Determine the (X, Y) coordinate at the center of the cell enclosing the given text.  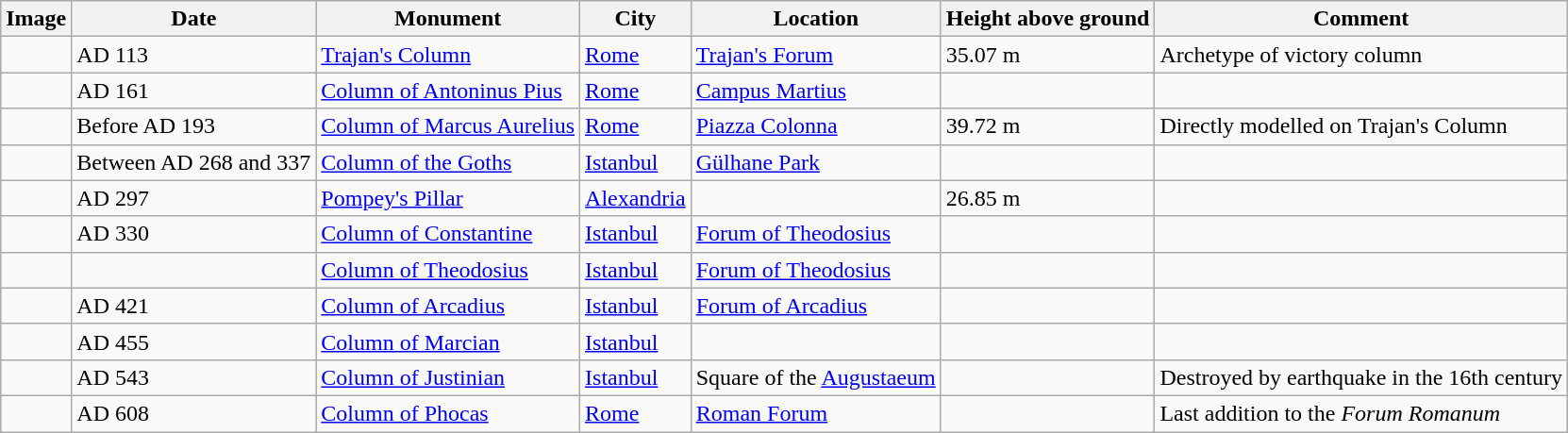
Alexandria (636, 198)
Monument (448, 19)
AD 421 (194, 306)
Square of the Augustaeum (815, 377)
Height above ground (1047, 19)
Before AD 193 (194, 126)
Comment (1361, 19)
39.72 m (1047, 126)
Column of Marcian (448, 341)
Column of the Goths (448, 162)
Directly modelled on Trajan's Column (1361, 126)
Between AD 268 and 337 (194, 162)
Trajan's Forum (815, 55)
Location (815, 19)
AD 608 (194, 413)
AD 161 (194, 91)
AD 113 (194, 55)
Image (36, 19)
City (636, 19)
AD 543 (194, 377)
Date (194, 19)
Column of Constantine (448, 234)
26.85 m (1047, 198)
AD 330 (194, 234)
AD 455 (194, 341)
Trajan's Column (448, 55)
Piazza Colonna (815, 126)
Pompey's Pillar (448, 198)
Destroyed by earthquake in the 16th century (1361, 377)
35.07 m (1047, 55)
Column of Justinian (448, 377)
Column of Phocas (448, 413)
Column of Arcadius (448, 306)
Campus Martius (815, 91)
Column of Antoninus Pius (448, 91)
Archetype of victory column (1361, 55)
AD 297 (194, 198)
Column of Marcus Aurelius (448, 126)
Forum of Arcadius (815, 306)
Last addition to the Forum Romanum (1361, 413)
Column of Theodosius (448, 270)
Gülhane Park (815, 162)
Roman Forum (815, 413)
